Return (X, Y) of the center of cell containing provided text 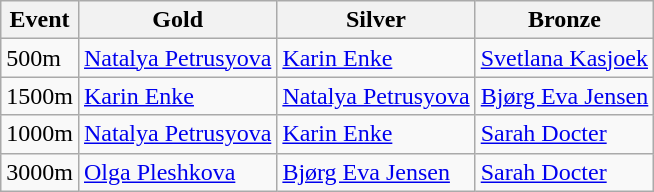
1000m (40, 134)
Silver (376, 20)
1500m (40, 96)
Event (40, 20)
Bronze (564, 20)
Gold (177, 20)
3000m (40, 172)
Svetlana Kasjoek (564, 58)
500m (40, 58)
Olga Pleshkova (177, 172)
